From the cell containing the given text, extract its center point as (x, y) coordinate. 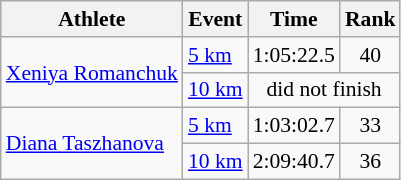
Xeniya Romanchuk (92, 72)
Diana Taszhanova (92, 144)
36 (370, 162)
Rank (370, 19)
Time (294, 19)
2:09:40.7 (294, 162)
Event (216, 19)
1:03:02.7 (294, 126)
33 (370, 126)
1:05:22.5 (294, 55)
did not finish (324, 90)
40 (370, 55)
Athlete (92, 19)
